Search for the cell housing the specified text and yield its [x, y] center coordinate. 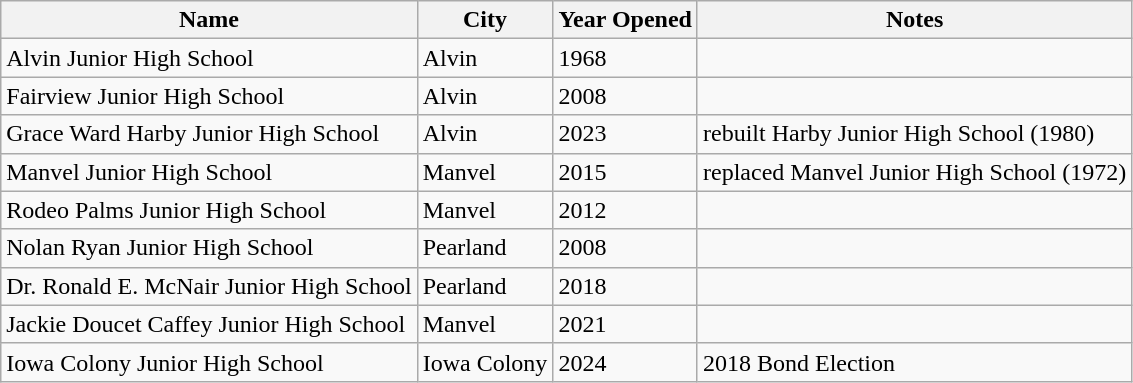
Jackie Doucet Caffey Junior High School [209, 324]
Fairview Junior High School [209, 96]
Alvin Junior High School [209, 58]
Dr. Ronald E. McNair Junior High School [209, 286]
Manvel Junior High School [209, 172]
Iowa Colony Junior High School [209, 362]
Year Opened [626, 20]
2023 [626, 134]
Iowa Colony [485, 362]
2012 [626, 210]
2024 [626, 362]
Rodeo Palms Junior High School [209, 210]
Name [209, 20]
2015 [626, 172]
2018 Bond Election [914, 362]
City [485, 20]
Notes [914, 20]
2021 [626, 324]
rebuilt Harby Junior High School (1980) [914, 134]
2018 [626, 286]
replaced Manvel Junior High School (1972) [914, 172]
Nolan Ryan Junior High School [209, 248]
1968 [626, 58]
Grace Ward Harby Junior High School [209, 134]
